Return [X, Y] of the center of cell containing provided text 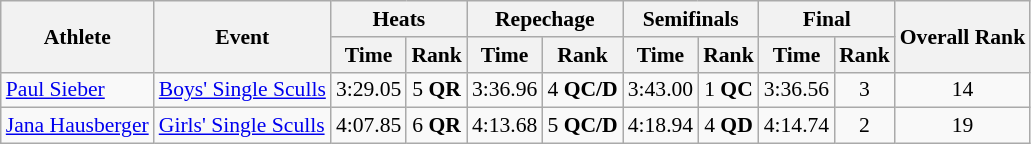
5 QR [436, 90]
3 [864, 90]
4:07.85 [368, 126]
4:18.94 [660, 126]
14 [962, 90]
3:29.05 [368, 90]
4 QD [728, 126]
3:36.56 [796, 90]
Boys' Single Sculls [242, 90]
6 QR [436, 126]
19 [962, 126]
Final [827, 19]
4 QC/D [582, 90]
Repechage [545, 19]
Overall Rank [962, 36]
4:14.74 [796, 126]
Paul Sieber [78, 90]
Heats [399, 19]
5 QC/D [582, 126]
Jana Hausberger [78, 126]
4:13.68 [504, 126]
Girls' Single Sculls [242, 126]
1 QC [728, 90]
3:43.00 [660, 90]
Semifinals [691, 19]
Athlete [78, 36]
Event [242, 36]
3:36.96 [504, 90]
2 [864, 126]
